Scan for the cell matching the given text and deliver its [x, y] coordinate at center. 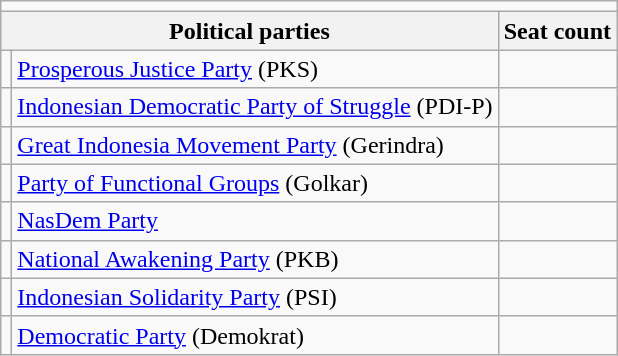
Political parties [250, 31]
Party of Functional Groups (Golkar) [255, 183]
Seat count [557, 31]
Prosperous Justice Party (PKS) [255, 69]
Democratic Party (Demokrat) [255, 335]
Indonesian Solidarity Party (PSI) [255, 297]
National Awakening Party (PKB) [255, 259]
Indonesian Democratic Party of Struggle (PDI-P) [255, 107]
NasDem Party [255, 221]
Great Indonesia Movement Party (Gerindra) [255, 145]
